Determine the (X, Y) coordinate at the center of the cell enclosing the given text.  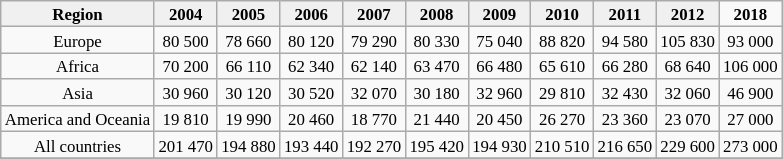
2007 (374, 14)
2012 (688, 14)
210 510 (562, 145)
32 960 (500, 93)
78 660 (248, 40)
2010 (562, 14)
62 340 (312, 66)
273 000 (750, 145)
229 600 (688, 145)
66 480 (500, 66)
94 580 (626, 40)
2008 (436, 14)
27 000 (750, 119)
21 440 (436, 119)
66 110 (248, 66)
201 470 (186, 145)
32 060 (688, 93)
Africa (78, 66)
68 640 (688, 66)
2011 (626, 14)
2018 (750, 14)
63 470 (436, 66)
30 960 (186, 93)
2009 (500, 14)
93 000 (750, 40)
19 810 (186, 119)
19 990 (248, 119)
All countries (78, 145)
32 430 (626, 93)
20 460 (312, 119)
79 290 (374, 40)
66 280 (626, 66)
194 930 (500, 145)
30 180 (436, 93)
20 450 (500, 119)
195 420 (436, 145)
105 830 (688, 40)
30 120 (248, 93)
216 650 (626, 145)
Europe (78, 40)
2004 (186, 14)
Asia (78, 93)
Region (78, 14)
32 070 (374, 93)
23 360 (626, 119)
192 270 (374, 145)
88 820 (562, 40)
80 120 (312, 40)
70 200 (186, 66)
26 270 (562, 119)
2005 (248, 14)
80 500 (186, 40)
65 610 (562, 66)
30 520 (312, 93)
62 140 (374, 66)
America and Oceania (78, 119)
18 770 (374, 119)
75 040 (500, 40)
46 900 (750, 93)
193 440 (312, 145)
29 810 (562, 93)
106 000 (750, 66)
194 880 (248, 145)
23 070 (688, 119)
80 330 (436, 40)
2006 (312, 14)
